Return the (x, y) coordinate for the center point of the cell that contains the specified text.  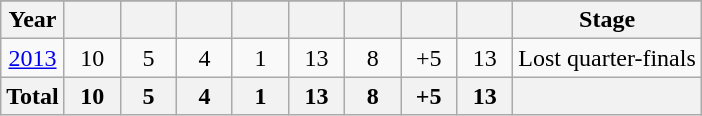
2013 (33, 58)
Stage (608, 20)
Lost quarter-finals (608, 58)
Year (33, 20)
Total (33, 96)
